Output the [x, y] coordinate of the center of the cell containing the given text.  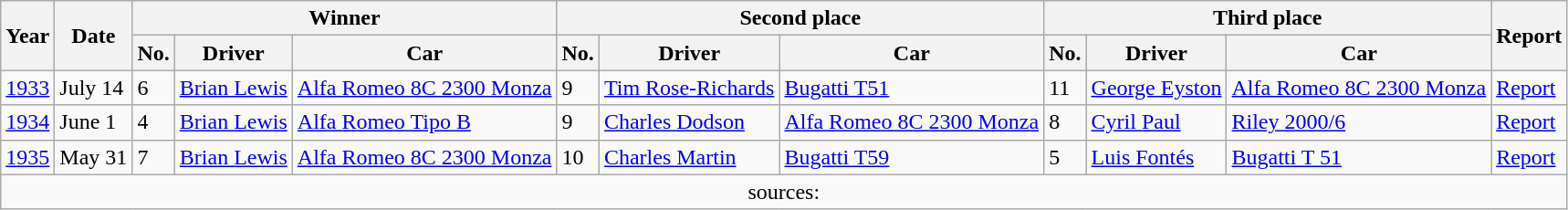
8 [1065, 122]
Riley 2000/6 [1359, 122]
6 [153, 88]
10 [578, 157]
5 [1065, 157]
Bugatti T51 [912, 88]
Charles Martin [689, 157]
Bugatti T 51 [1359, 157]
Year [27, 36]
4 [153, 122]
Third place [1268, 18]
7 [153, 157]
George Eyston [1156, 88]
Bugatti T59 [912, 157]
1934 [27, 122]
sources: [784, 192]
Date [93, 36]
June 1 [93, 122]
Cyril Paul [1156, 122]
Winner [345, 18]
July 14 [93, 88]
Alfa Romeo Tipo B [424, 122]
1933 [27, 88]
Tim Rose-Richards [689, 88]
Luis Fontés [1156, 157]
1935 [27, 157]
11 [1065, 88]
Charles Dodson [689, 122]
Second place [800, 18]
May 31 [93, 157]
